Detect which cell encompasses the target text, then output its [X, Y] center coordinate. 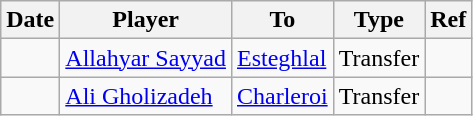
Ali Gholizadeh [146, 96]
Ref [448, 20]
Type [379, 20]
Player [146, 20]
Charleroi [282, 96]
To [282, 20]
Allahyar Sayyad [146, 58]
Date [30, 20]
Esteghlal [282, 58]
